Return [X, Y] of the center of cell containing provided text 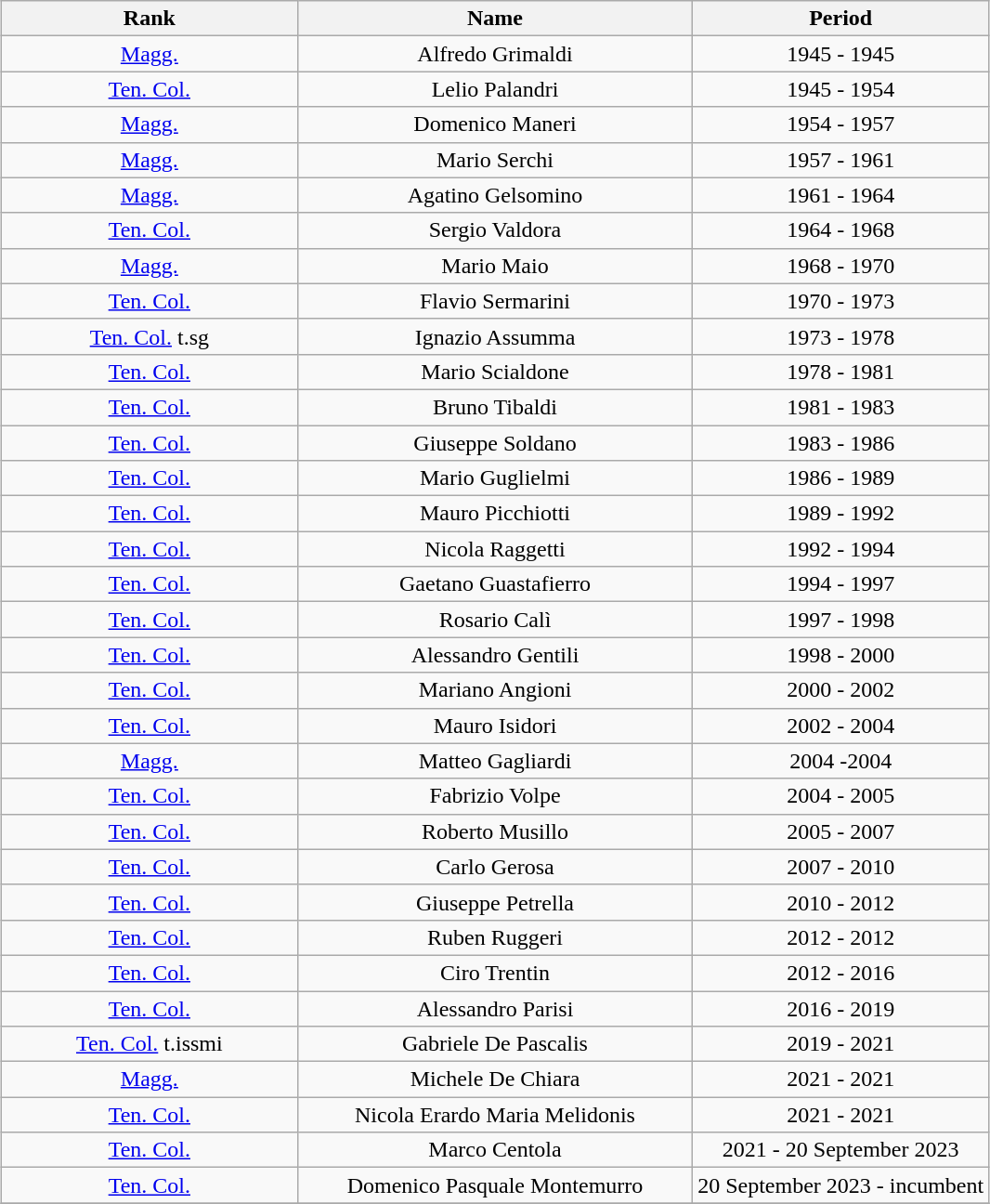
Alessandro Gentili [494, 655]
Alessandro Parisi [494, 1008]
Giuseppe Soldano [494, 443]
Ciro Trentin [494, 973]
Flavio Sermarini [494, 301]
2005 - 2007 [841, 831]
2002 - 2004 [841, 726]
Mario Guglielmi [494, 478]
Domenico Pasquale Montemurro [494, 1185]
Agatino Gelsomino [494, 195]
Name [494, 19]
1981 - 1983 [841, 407]
2004 -2004 [841, 761]
Mario Scialdone [494, 372]
1989 - 1992 [841, 514]
1983 - 1986 [841, 443]
1957 - 1961 [841, 160]
Period [841, 19]
Gaetano Guastafierro [494, 584]
Nicola Raggetti [494, 549]
1945 - 1945 [841, 54]
1954 - 1957 [841, 124]
Mauro Picchiotti [494, 514]
Alfredo Grimaldi [494, 54]
1964 - 1968 [841, 230]
1986 - 1989 [841, 478]
2004 - 2005 [841, 796]
Nicola Erardo Maria Melidonis [494, 1115]
1961 - 1964 [841, 195]
20 September 2023 - incumbent [841, 1185]
2021 - 20 September 2023 [841, 1150]
Matteo Gagliardi [494, 761]
Ignazio Assumma [494, 336]
Mauro Isidori [494, 726]
2010 - 2012 [841, 902]
2012 - 2016 [841, 973]
1973 - 1978 [841, 336]
2012 - 2012 [841, 937]
Giuseppe Petrella [494, 902]
Lelio Palandri [494, 89]
Fabrizio Volpe [494, 796]
2019 - 2021 [841, 1044]
2007 - 2010 [841, 867]
Rosario Calì [494, 620]
Ruben Ruggeri [494, 937]
Mario Maio [494, 266]
Roberto Musillo [494, 831]
Marco Centola [494, 1150]
1968 - 1970 [841, 266]
2016 - 2019 [841, 1008]
1998 - 2000 [841, 655]
Ten. Col. t.issmi [149, 1044]
Mariano Angioni [494, 690]
Domenico Maneri [494, 124]
Carlo Gerosa [494, 867]
2000 - 2002 [841, 690]
1945 - 1954 [841, 89]
Bruno Tibaldi [494, 407]
Gabriele De Pascalis [494, 1044]
Mario Serchi [494, 160]
1992 - 1994 [841, 549]
1970 - 1973 [841, 301]
1997 - 1998 [841, 620]
1994 - 1997 [841, 584]
Rank [149, 19]
Michele De Chiara [494, 1080]
Ten. Col. t.sg [149, 336]
Sergio Valdora [494, 230]
1978 - 1981 [841, 372]
